Output the (x, y) coordinate of the center of the cell containing the given text.  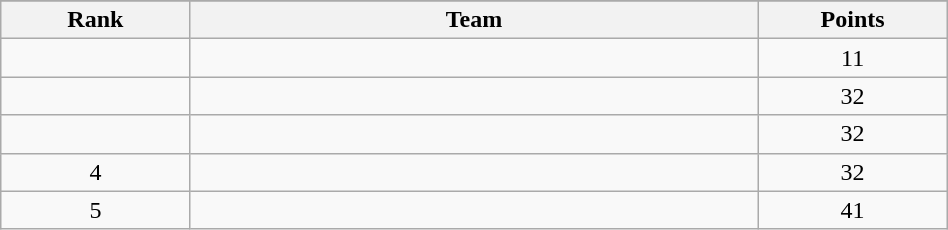
4 (96, 172)
11 (852, 58)
Rank (96, 20)
41 (852, 210)
5 (96, 210)
Team (474, 20)
Points (852, 20)
